Detect which cell encompasses the target text, then output its [X, Y] center coordinate. 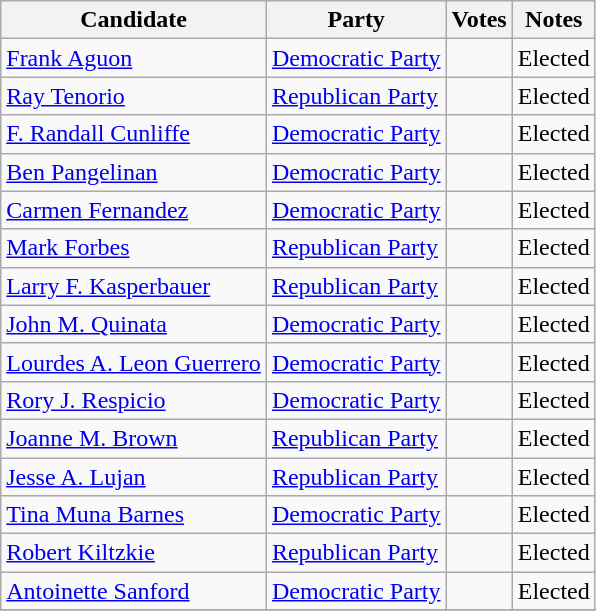
Candidate [134, 20]
Joanne M. Brown [134, 438]
Robert Kiltzkie [134, 553]
Ray Tenorio [134, 96]
F. Randall Cunliffe [134, 134]
Tina Muna Barnes [134, 515]
Rory J. Respicio [134, 400]
Lourdes A. Leon Guerrero [134, 362]
Antoinette Sanford [134, 591]
Mark Forbes [134, 248]
Notes [554, 20]
Jesse A. Lujan [134, 477]
Ben Pangelinan [134, 172]
John M. Quinata [134, 324]
Carmen Fernandez [134, 210]
Party [356, 20]
Larry F. Kasperbauer [134, 286]
Frank Aguon [134, 58]
Votes [479, 20]
